Return the (X, Y) coordinate for the center point of the cell that contains the specified text.  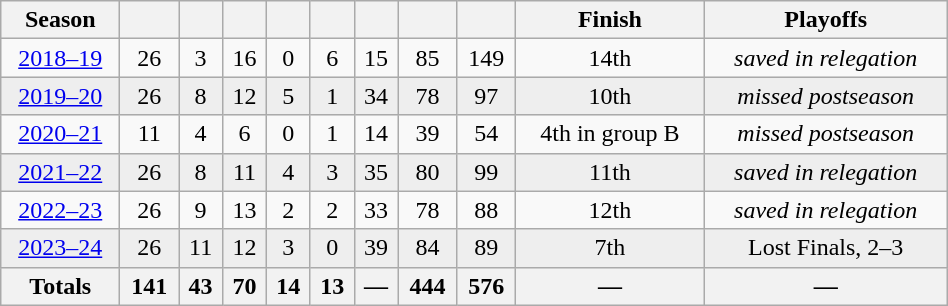
89 (486, 248)
2018–19 (60, 58)
149 (486, 58)
2021–22 (60, 172)
444 (428, 286)
141 (150, 286)
70 (245, 286)
2023–24 (60, 248)
34 (376, 96)
Lost Finals, 2–3 (826, 248)
99 (486, 172)
2020–21 (60, 134)
12th (610, 210)
33 (376, 210)
54 (486, 134)
Playoffs (826, 20)
5 (288, 96)
7th (610, 248)
Season (60, 20)
14th (610, 58)
4th in group B (610, 134)
Finish (610, 20)
97 (486, 96)
9 (201, 210)
2022–23 (60, 210)
10th (610, 96)
2019–20 (60, 96)
15 (376, 58)
16 (245, 58)
80 (428, 172)
Totals (60, 286)
85 (428, 58)
11th (610, 172)
35 (376, 172)
43 (201, 286)
88 (486, 210)
576 (486, 286)
84 (428, 248)
